Identify which cell holds the provided text, then report its [x, y] central coordinate. 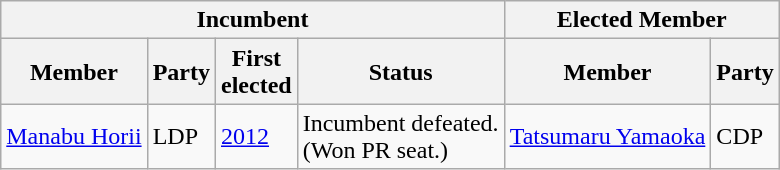
2012 [256, 136]
Manabu Horii [74, 136]
Incumbent defeated.(Won PR seat.) [400, 136]
CDP [745, 136]
Elected Member [642, 20]
Firstelected [256, 72]
Tatsumaru Yamaoka [608, 136]
Status [400, 72]
LDP [181, 136]
Incumbent [252, 20]
